Provide the (X, Y) coordinate of the cell's center where the given text is located.  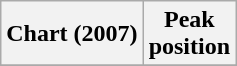
Peakposition (189, 34)
Chart (2007) (72, 34)
